Output the (x, y) coordinate of the center of the cell containing the given text.  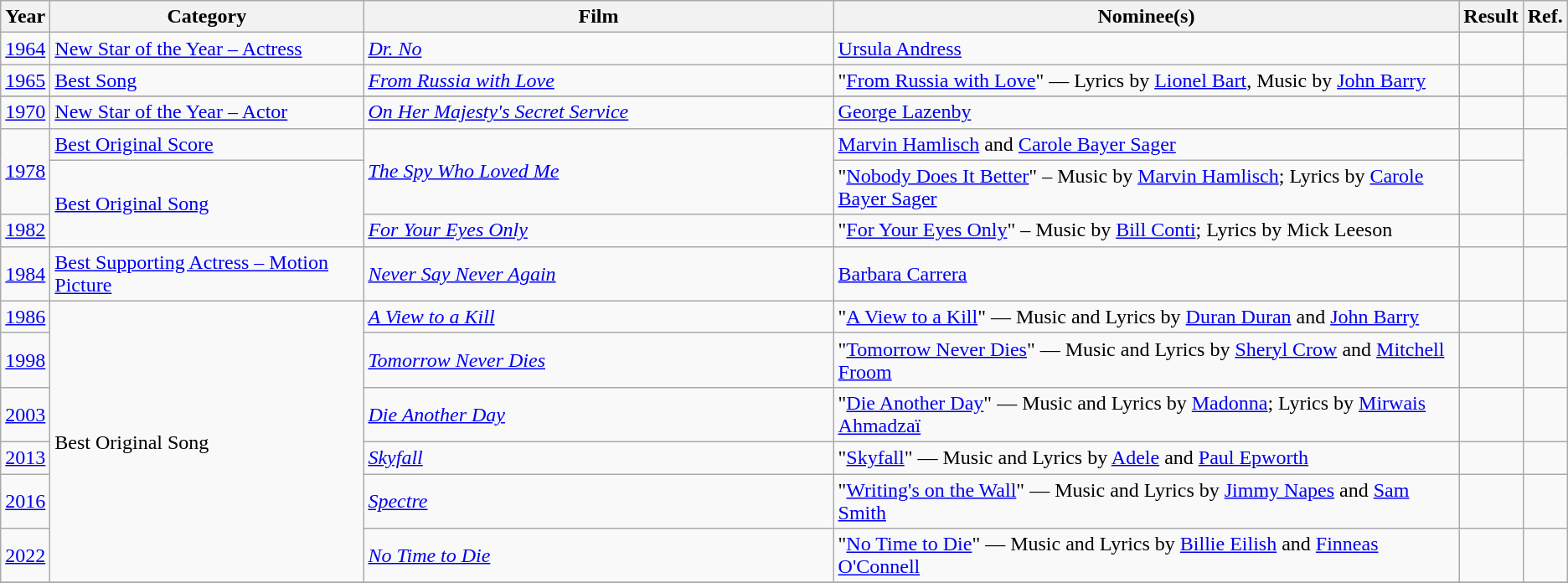
1998 (25, 360)
"No Time to Die" — Music and Lyrics by Billie Eilish and Finneas O'Connell (1146, 556)
George Lazenby (1146, 112)
Never Say Never Again (598, 273)
Best Song (207, 80)
"A View to a Kill" — Music and Lyrics by Duran Duran and John Barry (1146, 317)
"Skyfall" — Music and Lyrics by Adele and Paul Epworth (1146, 457)
No Time to Die (598, 556)
Best Original Score (207, 144)
On Her Majesty's Secret Service (598, 112)
Category (207, 17)
"Writing's on the Wall" — Music and Lyrics by Jimmy Napes and Sam Smith (1146, 501)
"Nobody Does It Better" – Music by Marvin Hamlisch; Lyrics by Carole Bayer Sager (1146, 188)
"Tomorrow Never Dies" — Music and Lyrics by Sheryl Crow and Mitchell Froom (1146, 360)
Best Supporting Actress – Motion Picture (207, 273)
Skyfall (598, 457)
Nominee(s) (1146, 17)
New Star of the Year – Actress (207, 49)
1965 (25, 80)
Year (25, 17)
2016 (25, 501)
2022 (25, 556)
"From Russia with Love" — Lyrics by Lionel Bart, Music by John Barry (1146, 80)
Film (598, 17)
New Star of the Year – Actor (207, 112)
The Spy Who Loved Me (598, 171)
For Your Eyes Only (598, 230)
1970 (25, 112)
Tomorrow Never Dies (598, 360)
A View to a Kill (598, 317)
Barbara Carrera (1146, 273)
From Russia with Love (598, 80)
1964 (25, 49)
1986 (25, 317)
Die Another Day (598, 414)
Ref. (1545, 17)
Dr. No (598, 49)
"For Your Eyes Only" – Music by Bill Conti; Lyrics by Mick Leeson (1146, 230)
Ursula Andress (1146, 49)
1978 (25, 171)
2003 (25, 414)
Marvin Hamlisch and Carole Bayer Sager (1146, 144)
Result (1491, 17)
Spectre (598, 501)
1984 (25, 273)
2013 (25, 457)
1982 (25, 230)
"Die Another Day" — Music and Lyrics by Madonna; Lyrics by Mirwais Ahmadzaï (1146, 414)
